Output the [x, y] coordinate of the center of the cell containing the given text.  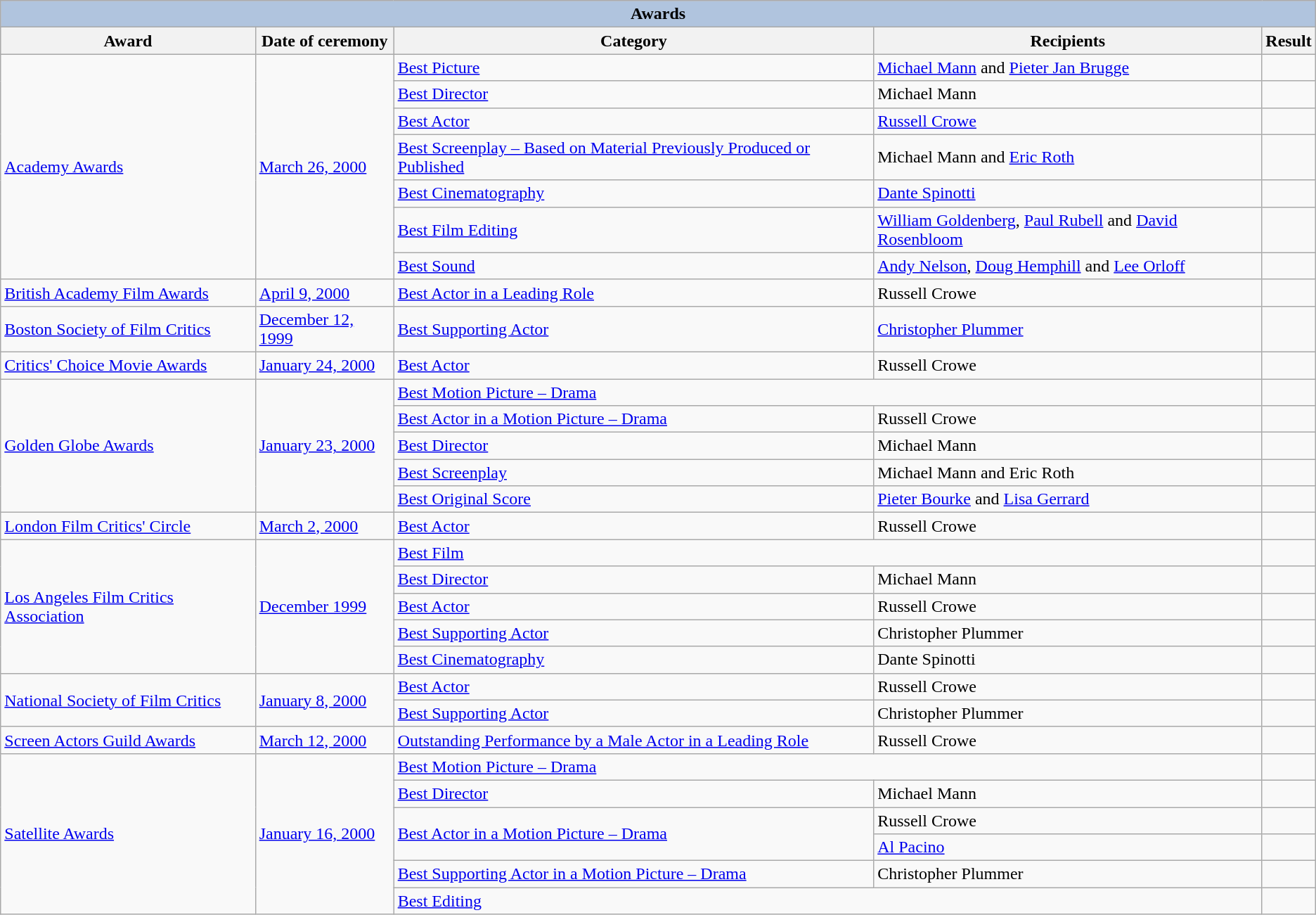
Golden Globe Awards [128, 445]
April 9, 2000 [325, 293]
Recipients [1068, 41]
Outstanding Performance by a Male Actor in a Leading Role [634, 740]
Pieter Bourke and Lisa Gerrard [1068, 499]
Best Actor in a Leading Role [634, 293]
March 2, 2000 [325, 526]
Los Angeles Film Critics Association [128, 606]
Date of ceremony [325, 41]
Michael Mann and Pieter Jan Brugge [1068, 68]
December 12, 1999 [325, 329]
Award [128, 41]
Boston Society of Film Critics [128, 329]
Al Pacino [1068, 847]
Best Film [828, 553]
William Goldenberg, Paul Rubell and David Rosenbloom [1068, 229]
National Society of Film Critics [128, 700]
Best Film Editing [634, 229]
January 8, 2000 [325, 700]
January 23, 2000 [325, 445]
British Academy Film Awards [128, 293]
January 24, 2000 [325, 365]
Best Screenplay [634, 473]
Best Sound [634, 266]
Result [1289, 41]
London Film Critics' Circle [128, 526]
Academy Awards [128, 167]
January 16, 2000 [325, 833]
Best Supporting Actor in a Motion Picture – Drama [634, 874]
Satellite Awards [128, 833]
Best Picture [634, 68]
Category [634, 41]
March 26, 2000 [325, 167]
December 1999 [325, 606]
Screen Actors Guild Awards [128, 740]
Critics' Choice Movie Awards [128, 365]
Best Screenplay – Based on Material Previously Produced or Published [634, 158]
Awards [658, 14]
Best Original Score [634, 499]
Andy Nelson, Doug Hemphill and Lee Orloff [1068, 266]
March 12, 2000 [325, 740]
Best Editing [828, 901]
